Search for the cell housing the specified text and yield its (X, Y) center coordinate. 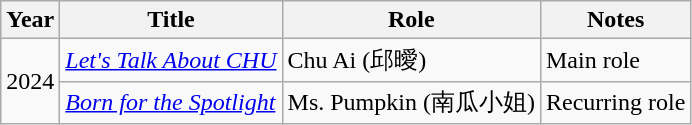
Recurring role (615, 102)
Chu Ai (邱曖) (411, 60)
Notes (615, 20)
Title (171, 20)
Main role (615, 60)
Role (411, 20)
Year (30, 20)
Let's Talk About CHU (171, 60)
2024 (30, 82)
Ms. Pumpkin (南瓜小姐) (411, 102)
Born for the Spotlight (171, 102)
